Detect which cell encompasses the target text, then output its [x, y] center coordinate. 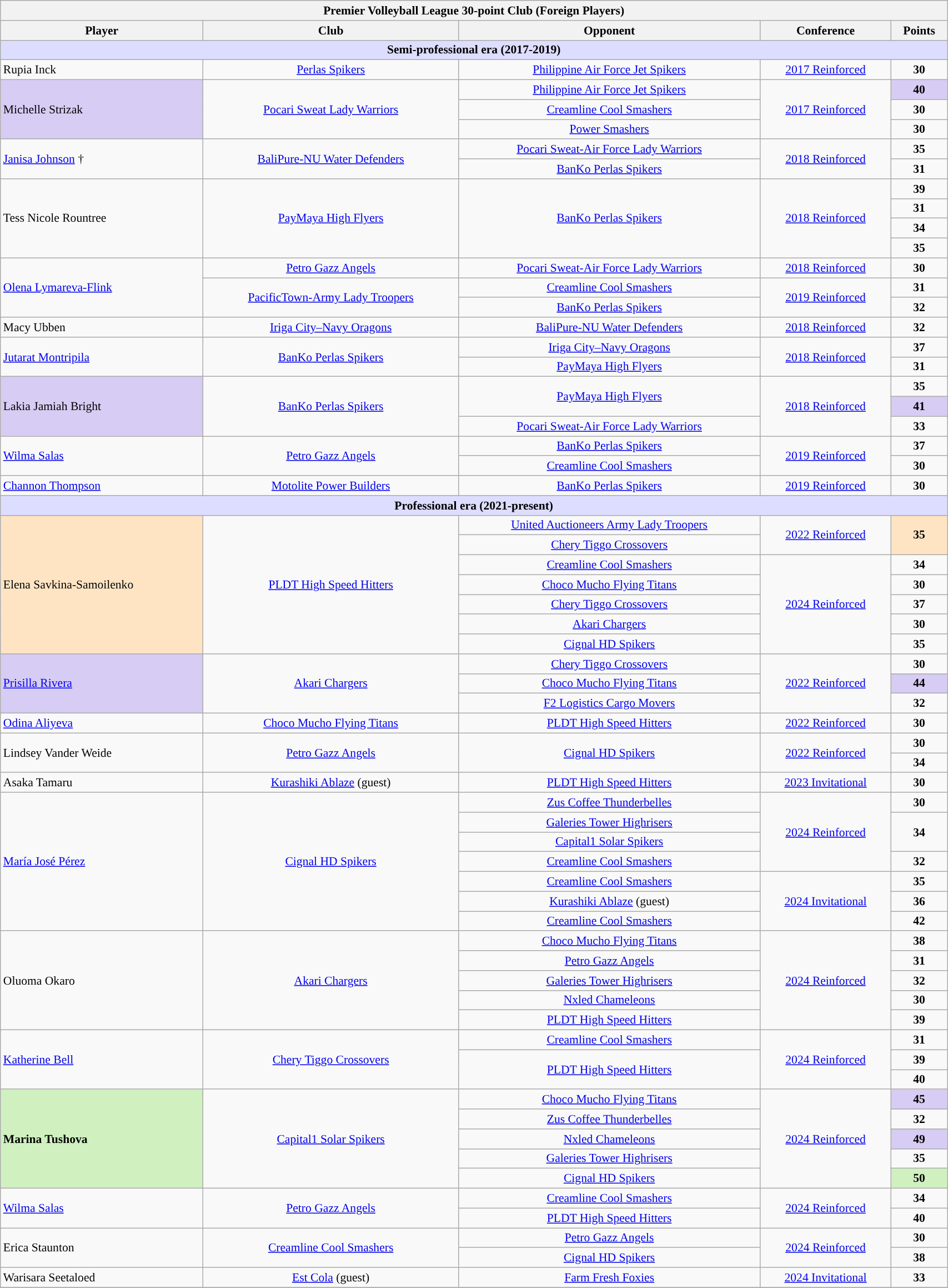
Oluoma Okaro [102, 981]
Est Cola (guest) [331, 1277]
PacificTown-Army Lady Troopers [331, 298]
Power Smashers [610, 129]
Katherine Bell [102, 1060]
50 [920, 1179]
Elena Savkina-Samoilenko [102, 585]
Odina Aliyeva [102, 723]
Prisilla Rivera [102, 683]
Jutarat Montripila [102, 357]
41 [920, 407]
Lakia Jamiah Bright [102, 407]
F2 Logistics Cargo Movers [610, 703]
Club [331, 31]
36 [920, 901]
Warisara Seetaloed [102, 1277]
Perlas Spikers [331, 70]
44 [920, 683]
Tess Nicole Rountree [102, 218]
Michelle Strizak [102, 110]
United Auctioneers Army Lady Troopers [610, 525]
Janisa Johnson † [102, 159]
Macy Ubben [102, 327]
Channon Thompson [102, 486]
Marina Tushova [102, 1139]
Motolite Power Builders [331, 486]
Premier Volleyball League 30-point Club (Foreign Players) [474, 11]
42 [920, 921]
Conference [826, 31]
45 [920, 1100]
Lindsey Vander Weide [102, 752]
Asaka Tamaru [102, 783]
Olena Lymareva-Flink [102, 288]
Opponent [610, 31]
Erica Staunton [102, 1248]
Points [920, 31]
María José Pérez [102, 861]
Semi-professional era (2017-2019) [474, 50]
Farm Fresh Foxies [610, 1277]
Pocari Sweat Lady Warriors [331, 110]
49 [920, 1139]
2023 Invitational [826, 783]
Rupia Inck [102, 70]
Professional era (2021-present) [474, 506]
Player [102, 31]
